Return the (X, Y) coordinate for the center point of the cell that contains the specified text.  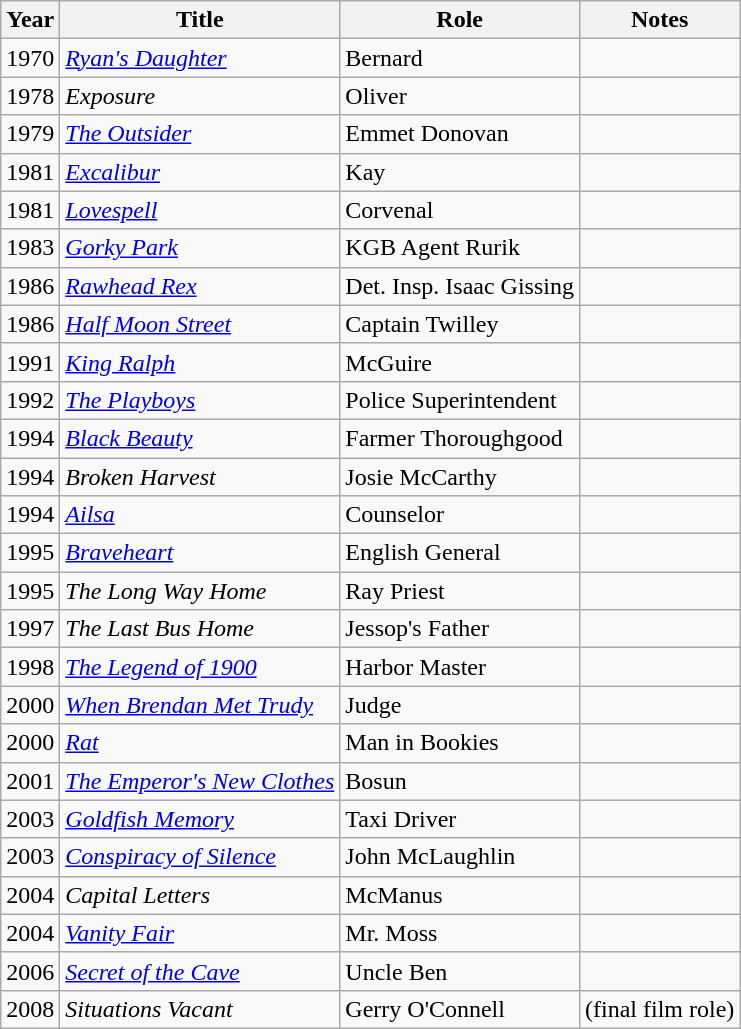
1997 (30, 629)
Oliver (460, 96)
McGuire (460, 362)
Judge (460, 705)
The Playboys (200, 400)
1983 (30, 248)
Josie McCarthy (460, 477)
1970 (30, 58)
Situations Vacant (200, 1009)
Half Moon Street (200, 324)
1998 (30, 667)
(final film role) (659, 1009)
2008 (30, 1009)
The Long Way Home (200, 591)
Emmet Donovan (460, 134)
Taxi Driver (460, 819)
Goldfish Memory (200, 819)
Lovespell (200, 210)
1978 (30, 96)
Ray Priest (460, 591)
Capital Letters (200, 895)
1979 (30, 134)
John McLaughlin (460, 857)
The Emperor's New Clothes (200, 781)
Counselor (460, 515)
Captain Twilley (460, 324)
Bernard (460, 58)
1991 (30, 362)
Det. Insp. Isaac Gissing (460, 286)
Farmer Thoroughgood (460, 438)
Year (30, 20)
Gerry O'Connell (460, 1009)
When Brendan Met Trudy (200, 705)
1992 (30, 400)
Ailsa (200, 515)
McManus (460, 895)
The Legend of 1900 (200, 667)
The Outsider (200, 134)
Corvenal (460, 210)
2001 (30, 781)
Kay (460, 172)
Vanity Fair (200, 933)
Uncle Ben (460, 971)
The Last Bus Home (200, 629)
Rawhead Rex (200, 286)
King Ralph (200, 362)
Rat (200, 743)
Secret of the Cave (200, 971)
Broken Harvest (200, 477)
Exposure (200, 96)
Man in Bookies (460, 743)
Police Superintendent (460, 400)
Braveheart (200, 553)
Notes (659, 20)
Title (200, 20)
Gorky Park (200, 248)
English General (460, 553)
Black Beauty (200, 438)
Ryan's Daughter (200, 58)
Mr. Moss (460, 933)
Harbor Master (460, 667)
2006 (30, 971)
Role (460, 20)
Excalibur (200, 172)
Conspiracy of Silence (200, 857)
Bosun (460, 781)
KGB Agent Rurik (460, 248)
Jessop's Father (460, 629)
